Locate the cell with the specified text and output its [x, y] center coordinate. 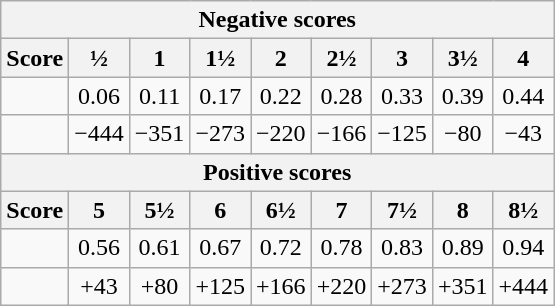
8½ [524, 210]
−125 [402, 134]
0.39 [462, 96]
0.44 [524, 96]
5 [100, 210]
5½ [160, 210]
0.56 [100, 248]
6½ [282, 210]
+220 [342, 286]
7½ [402, 210]
0.61 [160, 248]
−220 [282, 134]
+166 [282, 286]
0.06 [100, 96]
+43 [100, 286]
−273 [220, 134]
4 [524, 58]
+444 [524, 286]
0.72 [282, 248]
3 [402, 58]
2½ [342, 58]
0.11 [160, 96]
0.83 [402, 248]
0.22 [282, 96]
+80 [160, 286]
0.94 [524, 248]
½ [100, 58]
8 [462, 210]
0.89 [462, 248]
0.67 [220, 248]
+125 [220, 286]
0.28 [342, 96]
7 [342, 210]
2 [282, 58]
1 [160, 58]
Negative scores [278, 20]
0.78 [342, 248]
1½ [220, 58]
Positive scores [278, 172]
0.33 [402, 96]
−166 [342, 134]
+273 [402, 286]
+351 [462, 286]
0.17 [220, 96]
−80 [462, 134]
3½ [462, 58]
−444 [100, 134]
−43 [524, 134]
−351 [160, 134]
6 [220, 210]
